Return (x, y) of the center of cell containing provided text 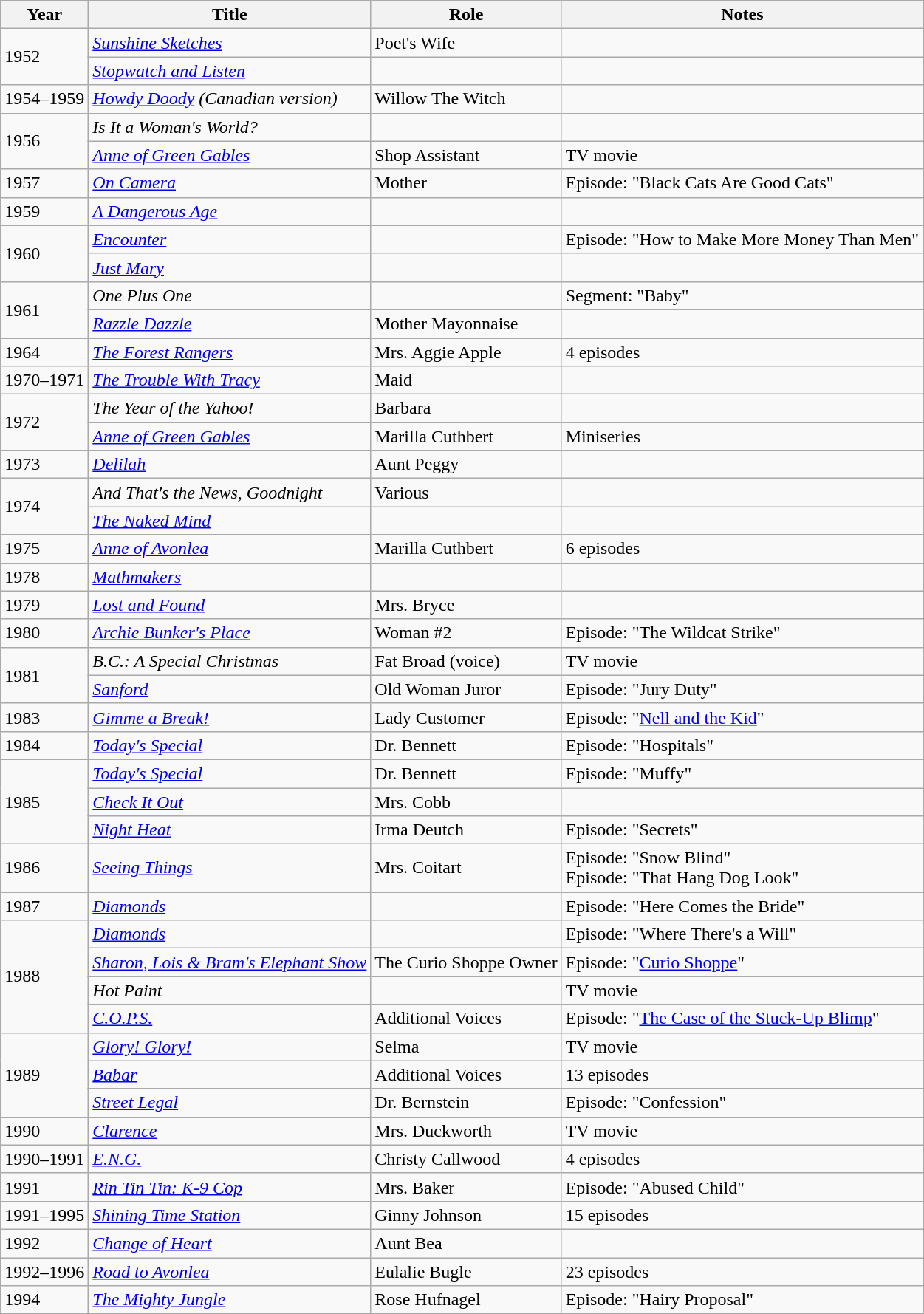
Segment: "Baby" (742, 295)
1970–1971 (44, 380)
Is It a Woman's World? (230, 127)
Rose Hufnagel (466, 1300)
Anne of Avonlea (230, 549)
1980 (44, 633)
Delilah (230, 465)
1986 (44, 869)
1957 (44, 183)
1990–1991 (44, 1159)
Mrs. Bryce (466, 605)
Selma (466, 1047)
Barbara (466, 408)
Episode: "Secrets" (742, 830)
Episode: "Muffy" (742, 773)
Episode: "Curio Shoppe" (742, 962)
Episode: "Black Cats Are Good Cats" (742, 183)
Eulalie Bugle (466, 1271)
Role (466, 15)
The Year of the Yahoo! (230, 408)
Miniseries (742, 437)
Episode: "Jury Duty" (742, 689)
Poet's Wife (466, 43)
Shop Assistant (466, 155)
Episode: "The Wildcat Strike" (742, 633)
And That's the News, Goodnight (230, 493)
The Forest Rangers (230, 352)
Woman #2 (466, 633)
Change of Heart (230, 1243)
The Curio Shoppe Owner (466, 962)
C.O.P.S. (230, 1019)
13 episodes (742, 1075)
Title (230, 15)
Episode: "How to Make More Money Than Men" (742, 239)
Road to Avonlea (230, 1271)
1994 (44, 1300)
Episode: "Confession" (742, 1103)
1990 (44, 1131)
1973 (44, 465)
Episode: "Here Comes the Bride" (742, 906)
Mother (466, 183)
1974 (44, 507)
Sunshine Sketches (230, 43)
1954–1959 (44, 99)
Mrs. Coitart (466, 869)
Fat Broad (voice) (466, 661)
Episode: "Where There's a Will" (742, 934)
Night Heat (230, 830)
1978 (44, 577)
Archie Bunker's Place (230, 633)
Episode: "Abused Child" (742, 1187)
Irma Deutch (466, 830)
1988 (44, 976)
1964 (44, 352)
A Dangerous Age (230, 211)
Sanford (230, 689)
Year (44, 15)
Gimme a Break! (230, 717)
Mrs. Aggie Apple (466, 352)
Episode: "Hospitals" (742, 745)
Check It Out (230, 801)
The Mighty Jungle (230, 1300)
Street Legal (230, 1103)
1992 (44, 1243)
Episode: "Nell and the Kid" (742, 717)
Ginny Johnson (466, 1215)
Just Mary (230, 267)
Hot Paint (230, 990)
One Plus One (230, 295)
23 episodes (742, 1271)
1960 (44, 253)
E.N.G. (230, 1159)
Lost and Found (230, 605)
Aunt Bea (466, 1243)
1991 (44, 1187)
Sharon, Lois & Bram's Elephant Show (230, 962)
1956 (44, 141)
1992–1996 (44, 1271)
Episode: "Snow Blind"Episode: "That Hang Dog Look" (742, 869)
Lady Customer (466, 717)
Aunt Peggy (466, 465)
Mrs. Baker (466, 1187)
Encounter (230, 239)
Maid (466, 380)
1987 (44, 906)
Episode: "The Case of the Stuck-Up Blimp" (742, 1019)
1959 (44, 211)
1952 (44, 57)
Rin Tin Tin: K-9 Cop (230, 1187)
1979 (44, 605)
1991–1995 (44, 1215)
15 episodes (742, 1215)
1972 (44, 422)
Seeing Things (230, 869)
Mrs. Cobb (466, 801)
Glory! Glory! (230, 1047)
Notes (742, 15)
Mother Mayonnaise (466, 324)
Mathmakers (230, 577)
On Camera (230, 183)
1961 (44, 309)
Christy Callwood (466, 1159)
1975 (44, 549)
Old Woman Juror (466, 689)
1981 (44, 675)
Dr. Bernstein (466, 1103)
Willow The Witch (466, 99)
Howdy Doody (Canadian version) (230, 99)
1989 (44, 1075)
B.C.: A Special Christmas (230, 661)
Babar (230, 1075)
Various (466, 493)
The Naked Mind (230, 521)
Stopwatch and Listen (230, 71)
Shining Time Station (230, 1215)
Razzle Dazzle (230, 324)
1983 (44, 717)
1985 (44, 801)
Episode: "Hairy Proposal" (742, 1300)
Clarence (230, 1131)
6 episodes (742, 549)
1984 (44, 745)
The Trouble With Tracy (230, 380)
Mrs. Duckworth (466, 1131)
